Extract the [X, Y] coordinate from the center of the cell holding the provided text.  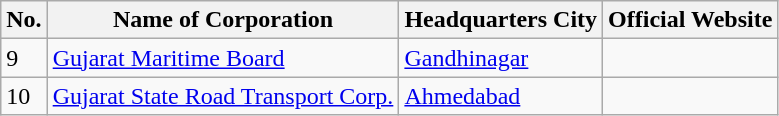
9 [24, 58]
Name of Corporation [223, 20]
10 [24, 96]
Headquarters City [501, 20]
Ahmedabad [501, 96]
Gujarat State Road Transport Corp. [223, 96]
Official Website [690, 20]
Gandhinagar [501, 58]
Gujarat Maritime Board [223, 58]
No. [24, 20]
